Find where the given text appears and provide that cell's center as (x, y) coordinate. 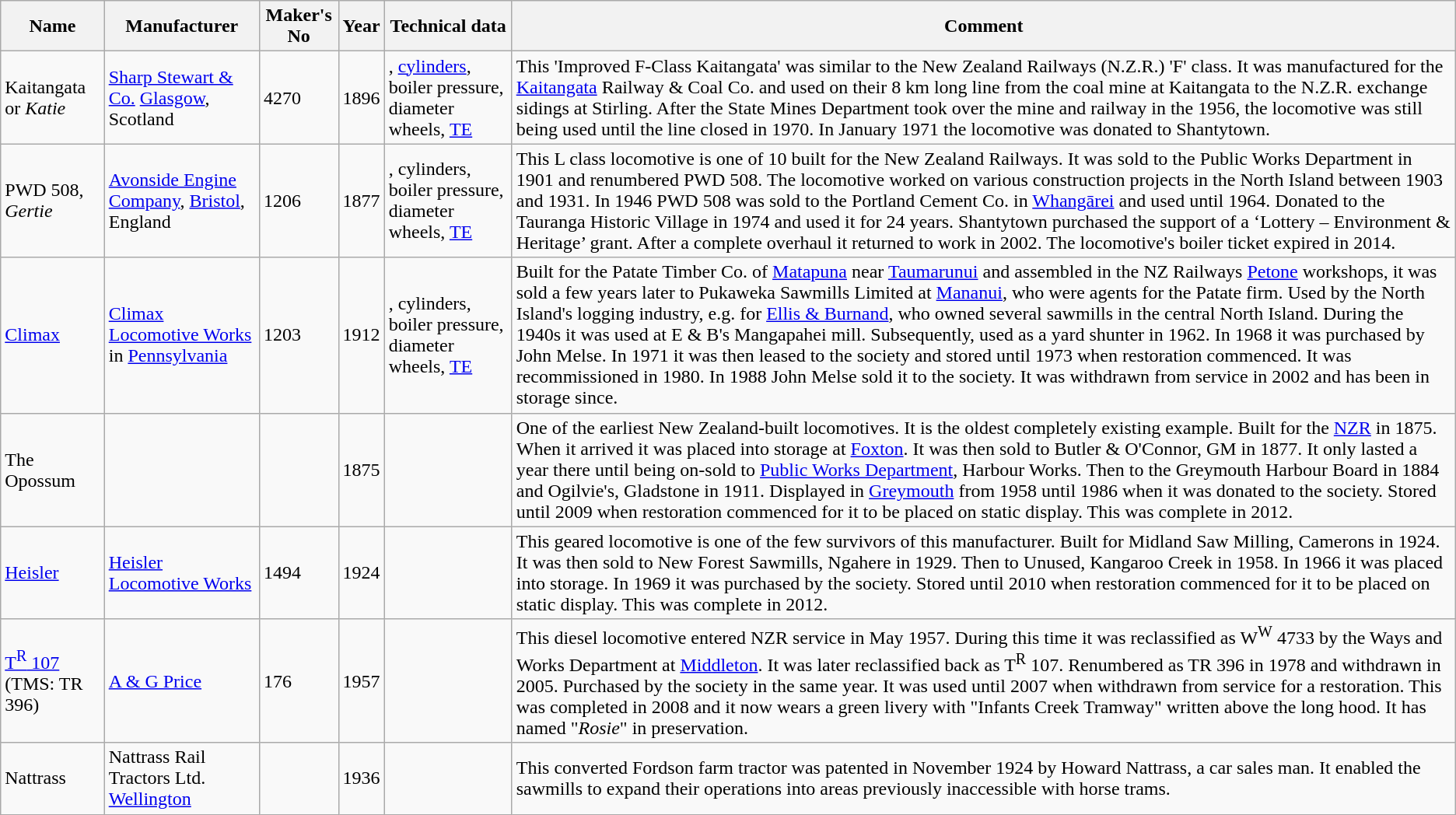
Heisler (53, 572)
Climax Locomotive Works in Pennsylvania (182, 335)
1203 (299, 335)
TR 107 (TMS: TR 396) (53, 681)
Nattrass (53, 778)
PWD 508, Gertie (53, 201)
Technical data (448, 26)
Manufacturer (182, 26)
176 (299, 681)
Avonside Engine Company, Bristol, England (182, 201)
1936 (361, 778)
1206 (299, 201)
4270 (299, 98)
A & G Price (182, 681)
Nattrass Rail Tractors Ltd. Wellington (182, 778)
Year (361, 26)
Name (53, 26)
Climax (53, 335)
1494 (299, 572)
Kaitangata or Katie (53, 98)
1924 (361, 572)
1877 (361, 201)
1896 (361, 98)
Comment (983, 26)
Heisler Locomotive Works (182, 572)
1875 (361, 470)
Maker's No (299, 26)
Sharp Stewart & Co. Glasgow, Scotland (182, 98)
1912 (361, 335)
1957 (361, 681)
The Opossum (53, 470)
